Provide the [x, y] coordinate of the cell's center where the given text is located.  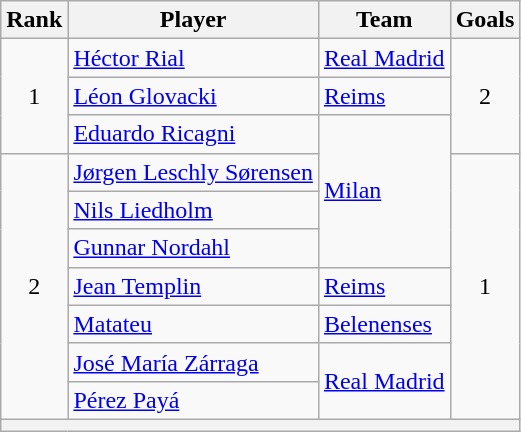
Pérez Payá [194, 400]
Belenenses [384, 324]
Nils Liedholm [194, 210]
Goals [485, 20]
Rank [34, 20]
Eduardo Ricagni [194, 134]
Léon Glovacki [194, 96]
Jean Templin [194, 286]
Matateu [194, 324]
Gunnar Nordahl [194, 248]
Jørgen Leschly Sørensen [194, 172]
José María Zárraga [194, 362]
Player [194, 20]
Héctor Rial [194, 58]
Milan [384, 191]
Team [384, 20]
